Provide the [X, Y] coordinate of the cell's center where the given text is located.  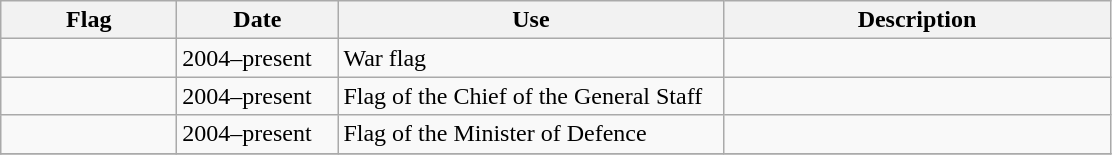
Description [917, 20]
Flag [89, 20]
Date [258, 20]
Flag of the Minister of Defence [531, 134]
Flag of the Chief of the General Staff [531, 96]
War flag [531, 58]
Use [531, 20]
